Provide the (x, y) coordinate of the cell's center where the given text is located.  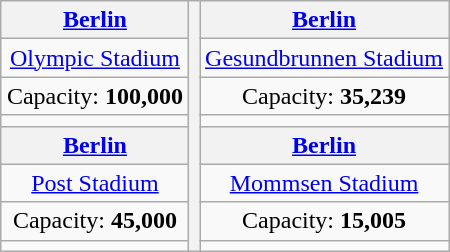
Capacity: 35,239 (324, 96)
Post Stadium (94, 183)
Gesundbrunnen Stadium (324, 58)
Mommsen Stadium (324, 183)
Capacity: 100,000 (94, 96)
Olympic Stadium (94, 58)
Capacity: 15,005 (324, 221)
Capacity: 45,000 (94, 221)
